Find where the given text appears and provide that cell's center as (X, Y) coordinate. 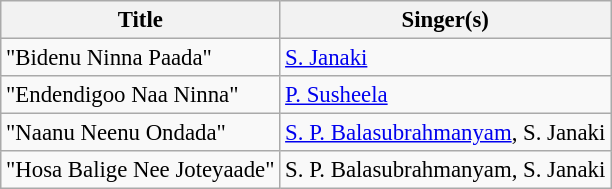
"Endendigoo Naa Ninna" (140, 95)
"Hosa Balige Nee Joteyaade" (140, 170)
S. Janaki (446, 58)
Singer(s) (446, 20)
P. Susheela (446, 95)
"Bidenu Ninna Paada" (140, 58)
Title (140, 20)
"Naanu Neenu Ondada" (140, 133)
